Extract the [x, y] coordinate from the center of the cell holding the provided text.  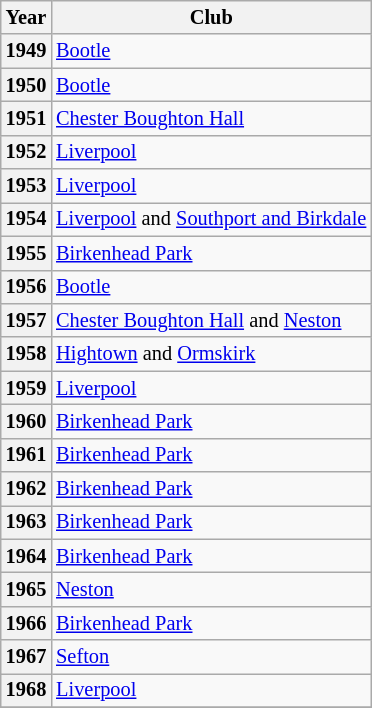
Chester Boughton Hall and Neston [211, 320]
1959 [26, 388]
1960 [26, 421]
1950 [26, 85]
1963 [26, 522]
1957 [26, 320]
Sefton [211, 657]
1958 [26, 354]
1961 [26, 455]
1952 [26, 152]
Club [211, 17]
Liverpool and Southport and Birkdale [211, 219]
1955 [26, 253]
Neston [211, 589]
Hightown and Ormskirk [211, 354]
1949 [26, 51]
1968 [26, 690]
Chester Boughton Hall [211, 118]
1964 [26, 556]
1953 [26, 186]
1966 [26, 623]
1951 [26, 118]
1956 [26, 287]
1967 [26, 657]
Year [26, 17]
1965 [26, 589]
1954 [26, 219]
1962 [26, 489]
